Scan for the cell matching the given text and deliver its (X, Y) coordinate at center. 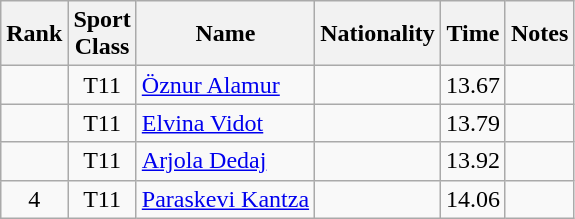
Öznur Alamur (225, 85)
Nationality (378, 34)
13.92 (472, 161)
Elvina Vidot (225, 123)
SportClass (102, 34)
Rank (34, 34)
4 (34, 199)
Time (472, 34)
Arjola Dedaj (225, 161)
13.67 (472, 85)
14.06 (472, 199)
Notes (539, 34)
Name (225, 34)
Paraskevi Kantza (225, 199)
13.79 (472, 123)
